Determine the [x, y] coordinate at the center of the cell enclosing the given text.  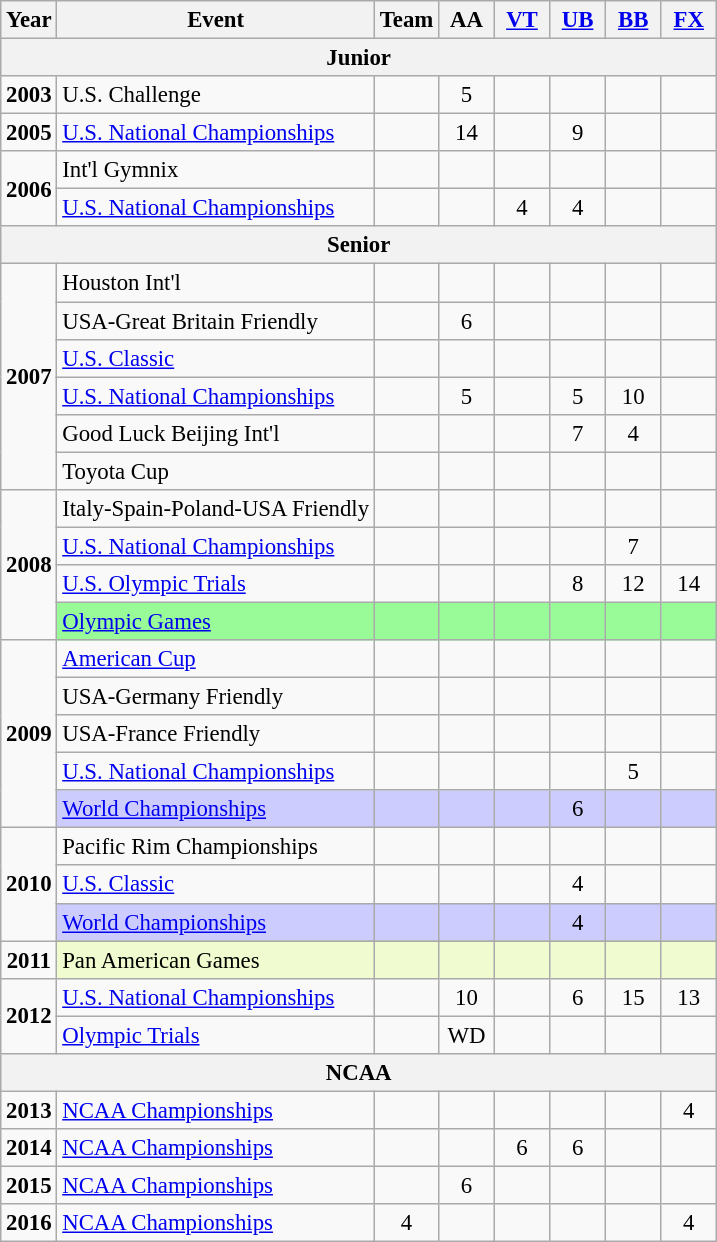
Junior [359, 58]
9 [578, 133]
2007 [29, 377]
2011 [29, 960]
2003 [29, 95]
2010 [29, 884]
8 [578, 584]
Good Luck Beijing Int'l [216, 433]
15 [633, 997]
Senior [359, 245]
BB [633, 20]
VT [522, 20]
USA-Great Britain Friendly [216, 321]
2013 [29, 1110]
Olympic Games [216, 621]
UB [578, 20]
American Cup [216, 659]
USA-Germany Friendly [216, 697]
Italy-Spain-Poland-USA Friendly [216, 509]
WD [467, 1035]
USA-France Friendly [216, 734]
AA [467, 20]
Year [29, 20]
Pan American Games [216, 960]
12 [633, 584]
Int'l Gymnix [216, 170]
Pacific Rim Championships [216, 847]
Olympic Trials [216, 1035]
2014 [29, 1148]
Houston Int'l [216, 283]
FX [689, 20]
NCAA [359, 1073]
2009 [29, 734]
2012 [29, 1016]
2016 [29, 1223]
Team [406, 20]
2005 [29, 133]
2008 [29, 565]
2006 [29, 188]
2015 [29, 1185]
Event [216, 20]
Toyota Cup [216, 471]
13 [689, 997]
U.S. Challenge [216, 95]
U.S. Olympic Trials [216, 584]
